Determine the (x, y) coordinate at the center of the cell enclosing the given text.  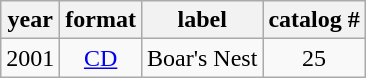
CD (101, 58)
format (101, 20)
Boar's Nest (202, 58)
label (202, 20)
25 (314, 58)
2001 (30, 58)
year (30, 20)
catalog # (314, 20)
